Determine the (x, y) coordinate at the center of the cell enclosing the given text.  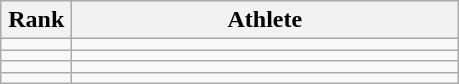
Athlete (265, 20)
Rank (36, 20)
